Return (X, Y) of the center of cell containing provided text 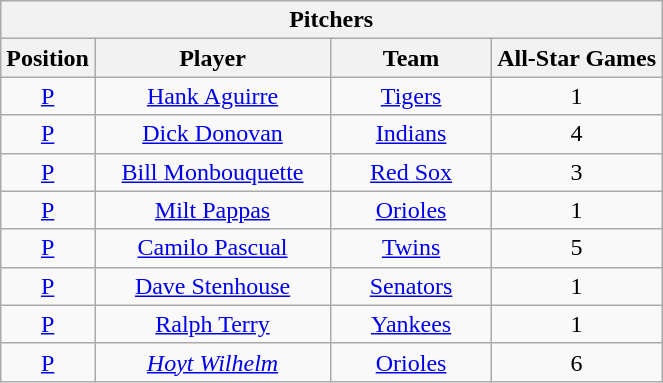
Hank Aguirre (212, 96)
Team (412, 58)
Pitchers (332, 20)
Camilo Pascual (212, 248)
5 (577, 248)
Milt Pappas (212, 210)
Yankees (412, 324)
All-Star Games (577, 58)
Red Sox (412, 172)
Tigers (412, 96)
Senators (412, 286)
Indians (412, 134)
Player (212, 58)
Ralph Terry (212, 324)
Position (48, 58)
Dave Stenhouse (212, 286)
4 (577, 134)
6 (577, 362)
Bill Monbouquette (212, 172)
Hoyt Wilhelm (212, 362)
Twins (412, 248)
3 (577, 172)
Dick Donovan (212, 134)
